Identify which cell holds the provided text, then report its (x, y) central coordinate. 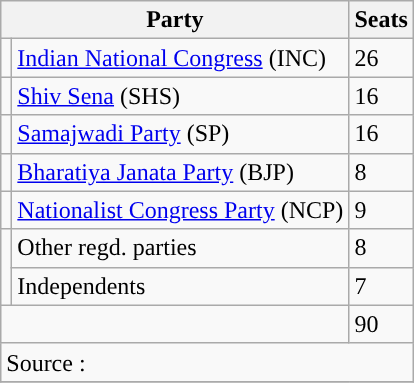
Shiv Sena (SHS) (180, 96)
90 (381, 324)
Seats (381, 20)
Indian National Congress (INC) (180, 58)
7 (381, 286)
Nationalist Congress Party (NCP) (180, 210)
Samajwadi Party (SP) (180, 134)
Independents (180, 286)
9 (381, 210)
Source : (208, 362)
Bharatiya Janata Party (BJP) (180, 172)
26 (381, 58)
Party (175, 20)
Other regd. parties (180, 248)
